For the text-containing cell, return its midpoint in [X, Y] coordinate format. 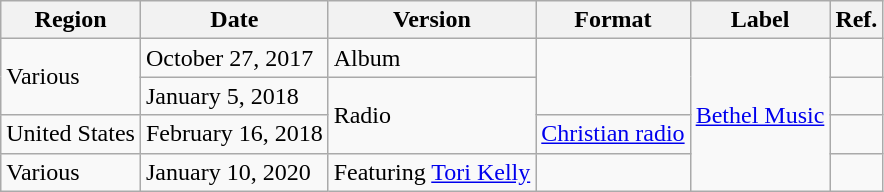
Christian radio [613, 134]
Label [760, 20]
Date [234, 20]
February 16, 2018 [234, 134]
Ref. [856, 20]
United States [71, 134]
Radio [432, 115]
Bethel Music [760, 115]
Format [613, 20]
Album [432, 58]
January 5, 2018 [234, 96]
Version [432, 20]
October 27, 2017 [234, 58]
Region [71, 20]
January 10, 2020 [234, 172]
Featuring Tori Kelly [432, 172]
